For the text-containing cell, return its midpoint in [x, y] coordinate format. 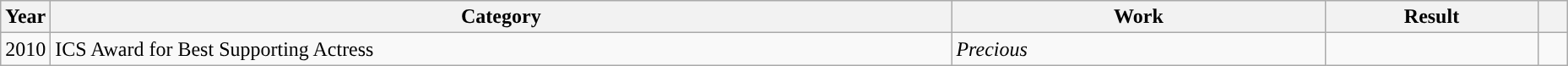
Year [25, 17]
ICS Award for Best Supporting Actress [502, 49]
Result [1432, 17]
Work [1138, 17]
2010 [25, 49]
Category [502, 17]
Precious [1138, 49]
